Provide the [x, y] coordinate of the cell's center where the given text is located.  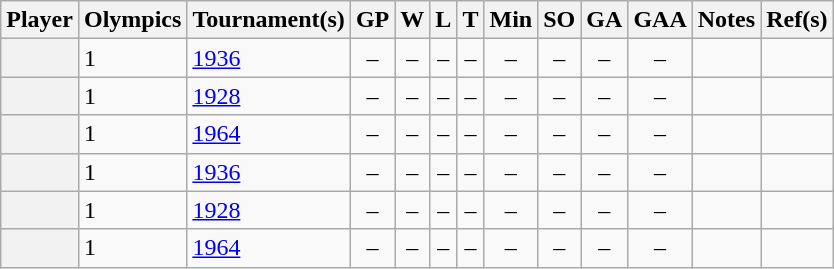
L [444, 20]
T [470, 20]
Player [40, 20]
Tournament(s) [269, 20]
Ref(s) [797, 20]
GAA [660, 20]
GA [604, 20]
GP [372, 20]
Min [511, 20]
SO [560, 20]
Notes [726, 20]
W [412, 20]
Olympics [132, 20]
